Output the (X, Y) coordinate of the center of the cell containing the given text.  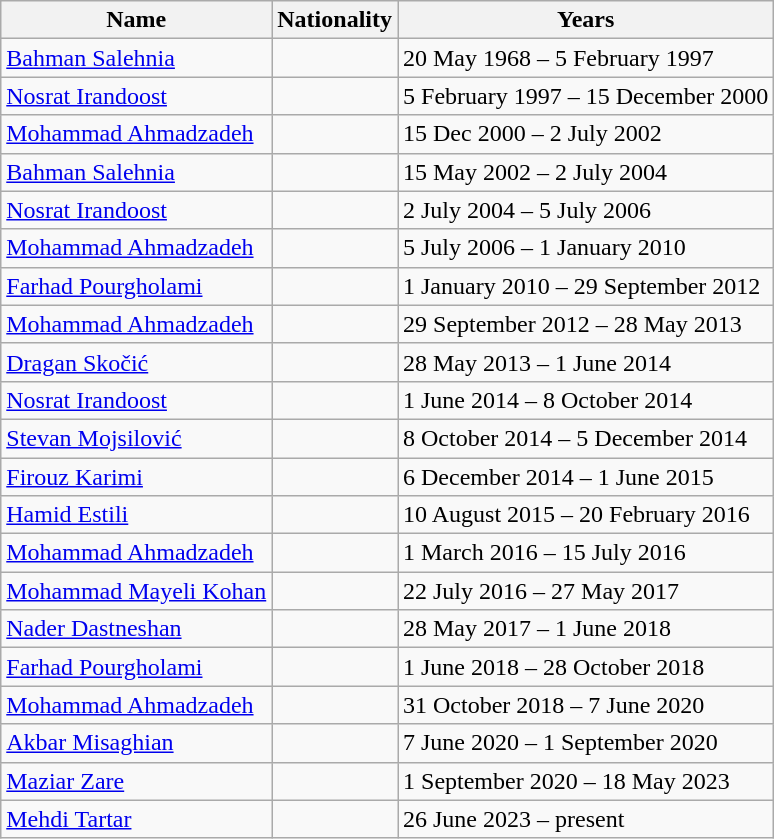
1 June 2018 – 28 October 2018 (586, 667)
7 June 2020 – 1 September 2020 (586, 743)
Nationality (335, 20)
5 February 1997 – 15 December 2000 (586, 96)
20 May 1968 – 5 February 1997 (586, 58)
28 May 2013 – 1 June 2014 (586, 362)
29 September 2012 – 28 May 2013 (586, 324)
Years (586, 20)
Stevan Mojsilović (136, 438)
1 September 2020 – 18 May 2023 (586, 781)
1 June 2014 – 8 October 2014 (586, 400)
1 March 2016 – 15 July 2016 (586, 553)
Name (136, 20)
Dragan Skočić (136, 362)
Mehdi Tartar (136, 819)
6 December 2014 – 1 June 2015 (586, 477)
31 October 2018 – 7 June 2020 (586, 705)
Mohammad Mayeli Kohan (136, 591)
Akbar Misaghian (136, 743)
Nader Dastneshan (136, 629)
15 Dec 2000 – 2 July 2002 (586, 134)
10 August 2015 – 20 February 2016 (586, 515)
22 July 2016 – 27 May 2017 (586, 591)
26 June 2023 – present (586, 819)
Firouz Karimi (136, 477)
Maziar Zare (136, 781)
15 May 2002 – 2 July 2004 (586, 172)
28 May 2017 – 1 June 2018 (586, 629)
2 July 2004 – 5 July 2006 (586, 210)
1 January 2010 – 29 September 2012 (586, 286)
5 July 2006 – 1 January 2010 (586, 248)
8 October 2014 – 5 December 2014 (586, 438)
Hamid Estili (136, 515)
